For the text-containing cell, return its midpoint in (x, y) coordinate format. 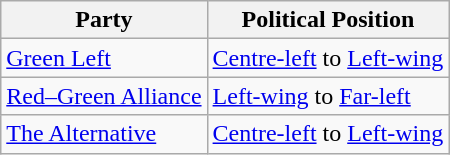
Left-wing to Far-left (328, 96)
Red–Green Alliance (104, 96)
Green Left (104, 58)
The Alternative (104, 134)
Political Position (328, 20)
Party (104, 20)
